Extract the [X, Y] coordinate from the center of the cell holding the provided text.  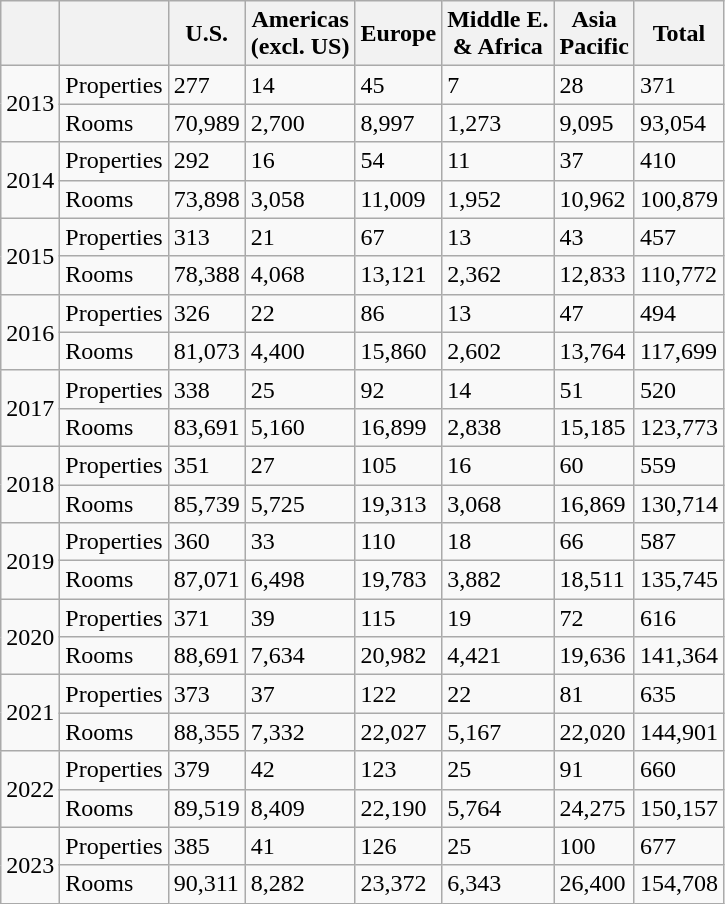
45 [398, 85]
11 [498, 161]
2,838 [498, 427]
19,636 [594, 656]
123 [398, 770]
3,058 [300, 199]
18 [498, 542]
135,745 [678, 580]
6,343 [498, 884]
22,190 [398, 808]
67 [398, 237]
54 [398, 161]
51 [594, 389]
15,185 [594, 427]
3,882 [498, 580]
379 [206, 770]
22,027 [398, 732]
122 [398, 694]
4,421 [498, 656]
2022 [30, 789]
351 [206, 465]
4,068 [300, 275]
494 [678, 313]
Asia Pacific [594, 34]
326 [206, 313]
6,498 [300, 580]
18,511 [594, 580]
Middle E.& Africa [498, 34]
81,073 [206, 351]
19,783 [398, 580]
2019 [30, 561]
2016 [30, 332]
144,901 [678, 732]
105 [398, 465]
520 [678, 389]
73,898 [206, 199]
292 [206, 161]
93,054 [678, 123]
2013 [30, 104]
89,519 [206, 808]
373 [206, 694]
86 [398, 313]
635 [678, 694]
16,899 [398, 427]
677 [678, 846]
360 [206, 542]
1,952 [498, 199]
U.S. [206, 34]
70,989 [206, 123]
81 [594, 694]
100,879 [678, 199]
130,714 [678, 503]
141,364 [678, 656]
88,691 [206, 656]
616 [678, 618]
91 [594, 770]
123,773 [678, 427]
20,982 [398, 656]
16,869 [594, 503]
110 [398, 542]
33 [300, 542]
43 [594, 237]
385 [206, 846]
72 [594, 618]
117,699 [678, 351]
410 [678, 161]
7 [498, 85]
8,409 [300, 808]
11,009 [398, 199]
19 [498, 618]
13,764 [594, 351]
2020 [30, 637]
1,273 [498, 123]
150,157 [678, 808]
Americas(excl. US) [300, 34]
277 [206, 85]
660 [678, 770]
5,764 [498, 808]
41 [300, 846]
7,634 [300, 656]
10,962 [594, 199]
2,700 [300, 123]
88,355 [206, 732]
8,282 [300, 884]
559 [678, 465]
66 [594, 542]
26,400 [594, 884]
92 [398, 389]
2023 [30, 865]
115 [398, 618]
5,167 [498, 732]
47 [594, 313]
587 [678, 542]
42 [300, 770]
Europe [398, 34]
7,332 [300, 732]
87,071 [206, 580]
24,275 [594, 808]
313 [206, 237]
2015 [30, 256]
338 [206, 389]
2018 [30, 484]
85,739 [206, 503]
83,691 [206, 427]
2021 [30, 713]
2,602 [498, 351]
5,725 [300, 503]
100 [594, 846]
Total [678, 34]
8,997 [398, 123]
154,708 [678, 884]
13,121 [398, 275]
3,068 [498, 503]
2,362 [498, 275]
90,311 [206, 884]
4,400 [300, 351]
9,095 [594, 123]
19,313 [398, 503]
2017 [30, 408]
27 [300, 465]
110,772 [678, 275]
22,020 [594, 732]
457 [678, 237]
60 [594, 465]
126 [398, 846]
78,388 [206, 275]
39 [300, 618]
23,372 [398, 884]
15,860 [398, 351]
12,833 [594, 275]
28 [594, 85]
2014 [30, 180]
5,160 [300, 427]
21 [300, 237]
